Scan for the cell matching the given text and deliver its [x, y] coordinate at center. 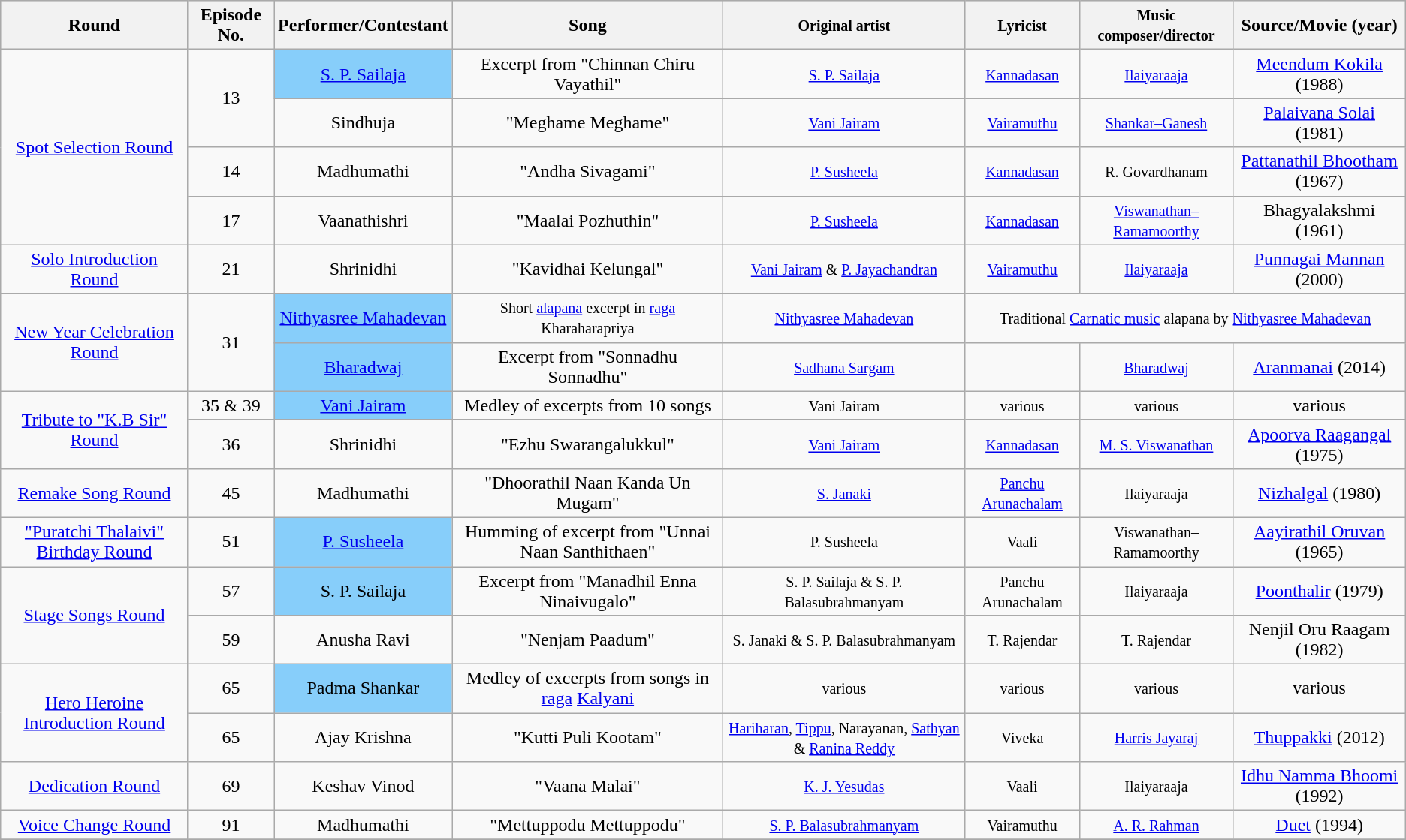
Traditional Carnatic music alapana by Nithyasree Mahadevan [1185, 318]
"Puratchi Thalaivi" Birthday Round [95, 542]
S. P. Sailaja & S. P. Balasubrahmanyam [844, 590]
51 [231, 542]
21 [231, 269]
Sadhana Sargam [844, 366]
Music composer/director [1157, 26]
Thuppakki (2012) [1319, 737]
Solo Introduction Round [95, 269]
"Mettuppodu Mettuppodu" [587, 825]
Bhagyalakshmi (1961) [1319, 221]
Nizhalgal (1980) [1319, 492]
Duet (1994) [1319, 825]
R. Govardhanam [1157, 171]
"Dhoorathil Naan Kanda Un Mugam" [587, 492]
Original artist [844, 26]
Palaivana Solai (1981) [1319, 123]
Apoorva Raagangal (1975) [1319, 444]
Spot Selection Round [95, 147]
31 [231, 342]
Shankar–Ganesh [1157, 123]
Keshav Vinod [364, 787]
Medley of excerpts from 10 songs [587, 405]
Aayirathil Oruvan (1965) [1319, 542]
Stage Songs Round [95, 615]
35 & 39 [231, 405]
Round [95, 26]
Hero Heroine Introduction Round [95, 713]
Excerpt from "Manadhil Enna Ninaivugalo" [587, 590]
Excerpt from "Sonnadhu Sonnadhu" [587, 366]
Anusha Ravi [364, 640]
Hariharan, Tippu, Narayanan, Sathyan & Ranina Reddy [844, 737]
Excerpt from "Chinnan Chiru Vayathil" [587, 74]
Episode No. [231, 26]
Lyricist [1022, 26]
"Maalai Pozhuthin" [587, 221]
Nenjil Oru Raagam (1982) [1319, 640]
14 [231, 171]
17 [231, 221]
Remake Song Round [95, 492]
Vani Jairam & P. Jayachandran [844, 269]
Pattanathil Bhootham (1967) [1319, 171]
"Andha Sivagami" [587, 171]
Song [587, 26]
Harris Jayaraj [1157, 737]
Voice Change Round [95, 825]
Source/Movie (year) [1319, 26]
Humming of excerpt from "Unnai Naan Santhithaen" [587, 542]
Sindhuja [364, 123]
45 [231, 492]
"Meghame Meghame" [587, 123]
S. P. Balasubrahmanyam [844, 825]
"Kavidhai Kelungal" [587, 269]
91 [231, 825]
"Ezhu Swarangalukkul" [587, 444]
A. R. Rahman [1157, 825]
Tribute to "K.B Sir" Round [95, 429]
S. Janaki [844, 492]
Medley of excerpts from songs in raga Kalyani [587, 689]
69 [231, 787]
Viveka [1022, 737]
Vaanathishri [364, 221]
36 [231, 444]
Performer/Contestant [364, 26]
Ajay Krishna [364, 737]
57 [231, 590]
Aranmanai (2014) [1319, 366]
S. Janaki & S. P. Balasubrahmanyam [844, 640]
59 [231, 640]
Short alapana excerpt in raga Kharaharapriya [587, 318]
M. S. Viswanathan [1157, 444]
Punnagai Mannan (2000) [1319, 269]
Idhu Namma Bhoomi (1992) [1319, 787]
"Kutti Puli Kootam" [587, 737]
K. J. Yesudas [844, 787]
Dedication Round [95, 787]
New Year Celebration Round [95, 342]
Padma Shankar [364, 689]
Meendum Kokila (1988) [1319, 74]
Poonthalir (1979) [1319, 590]
"Vaana Malai" [587, 787]
"Nenjam Paadum" [587, 640]
13 [231, 98]
